Locate the cell with the specified text and output its (X, Y) center coordinate. 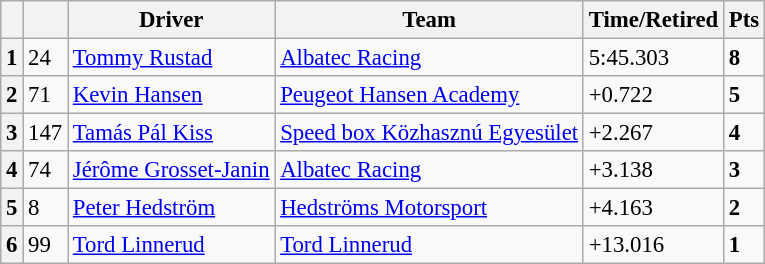
71 (46, 95)
+2.267 (653, 133)
+13.016 (653, 245)
+3.138 (653, 170)
74 (46, 170)
+0.722 (653, 95)
Speed box Közhasznú Egyesület (430, 133)
Team (430, 20)
24 (46, 58)
Jérôme Grosset-Janin (172, 170)
6 (12, 245)
Tommy Rustad (172, 58)
Time/Retired (653, 20)
Driver (172, 20)
5:45.303 (653, 58)
Kevin Hansen (172, 95)
+4.163 (653, 208)
Peugeot Hansen Academy (430, 95)
99 (46, 245)
Hedströms Motorsport (430, 208)
147 (46, 133)
Peter Hedström (172, 208)
Tamás Pál Kiss (172, 133)
Pts (744, 20)
